Capture the cell that displays the provided text and extract its (x, y) central coordinate. 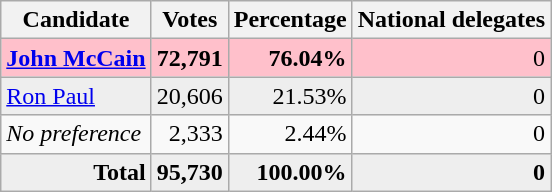
No preference (76, 134)
Candidate (76, 20)
John McCain (76, 58)
Ron Paul (76, 96)
20,606 (190, 96)
2,333 (190, 134)
21.53% (290, 96)
Votes (190, 20)
72,791 (190, 58)
100.00% (290, 172)
76.04% (290, 58)
Percentage (290, 20)
Total (76, 172)
National delegates (451, 20)
2.44% (290, 134)
95,730 (190, 172)
